Identify which cell holds the provided text, then report its (X, Y) central coordinate. 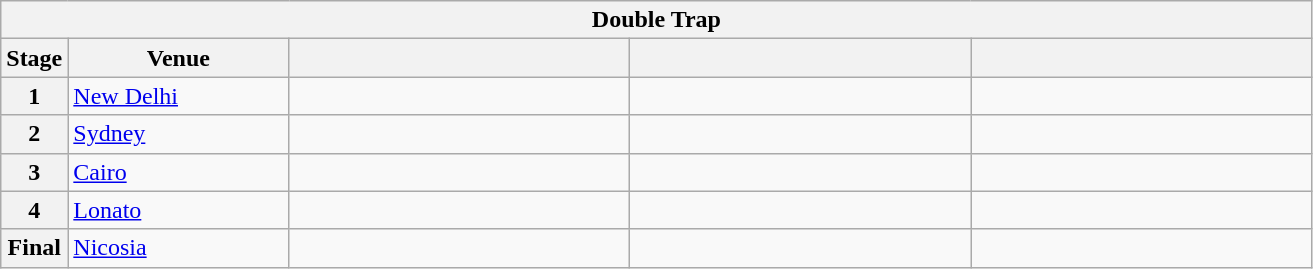
New Delhi (178, 96)
Lonato (178, 210)
2 (34, 134)
Cairo (178, 172)
Final (34, 248)
Sydney (178, 134)
Stage (34, 58)
3 (34, 172)
4 (34, 210)
1 (34, 96)
Venue (178, 58)
Nicosia (178, 248)
Double Trap (656, 20)
